Pinpoint the cell where the given text exists, returning its (x, y) midpoint coordinate. 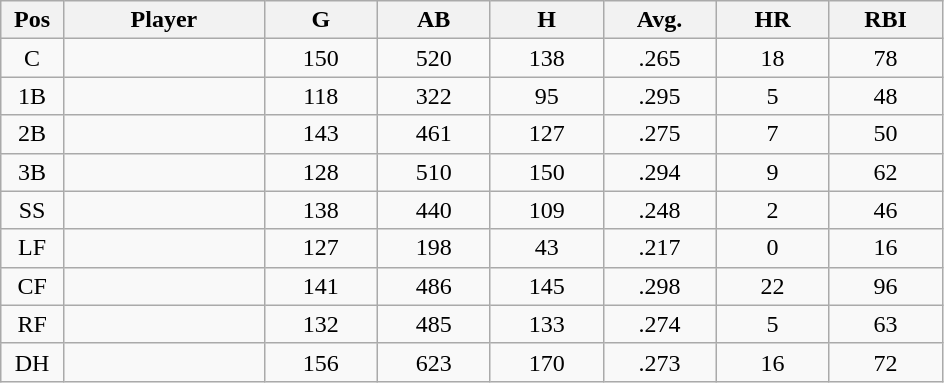
322 (434, 96)
HR (772, 20)
2B (32, 134)
LF (32, 248)
48 (886, 96)
72 (886, 362)
.248 (660, 210)
118 (320, 96)
18 (772, 58)
132 (320, 324)
109 (546, 210)
9 (772, 172)
43 (546, 248)
143 (320, 134)
0 (772, 248)
2 (772, 210)
.274 (660, 324)
.294 (660, 172)
46 (886, 210)
63 (886, 324)
3B (32, 172)
DH (32, 362)
.275 (660, 134)
440 (434, 210)
133 (546, 324)
520 (434, 58)
Avg. (660, 20)
486 (434, 286)
.265 (660, 58)
.295 (660, 96)
62 (886, 172)
78 (886, 58)
485 (434, 324)
CF (32, 286)
Pos (32, 20)
170 (546, 362)
.217 (660, 248)
128 (320, 172)
RF (32, 324)
.273 (660, 362)
SS (32, 210)
AB (434, 20)
141 (320, 286)
.298 (660, 286)
22 (772, 286)
510 (434, 172)
198 (434, 248)
95 (546, 96)
RBI (886, 20)
461 (434, 134)
156 (320, 362)
96 (886, 286)
H (546, 20)
623 (434, 362)
1B (32, 96)
C (32, 58)
G (320, 20)
50 (886, 134)
145 (546, 286)
7 (772, 134)
Player (164, 20)
